For the text-containing cell, return its midpoint in [X, Y] coordinate format. 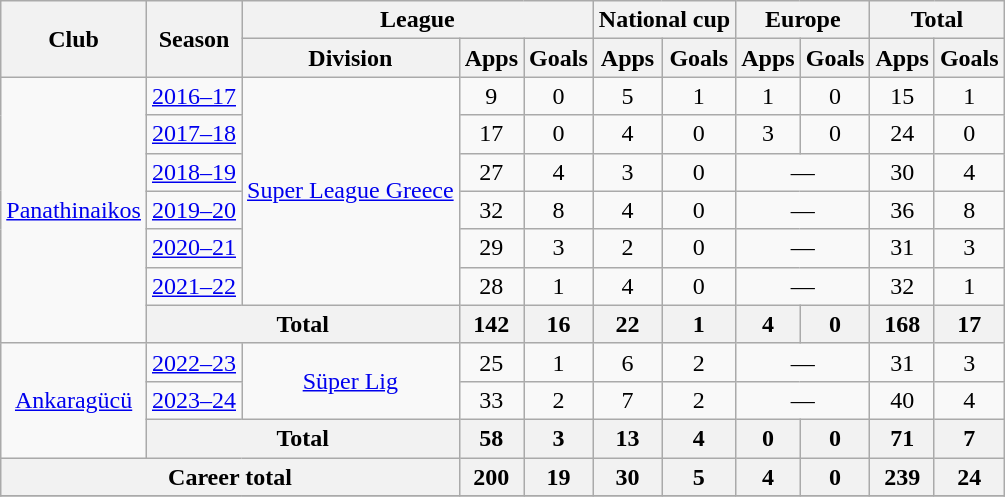
Panathinaikos [74, 210]
League [418, 20]
2018–19 [194, 172]
200 [491, 477]
Club [74, 39]
58 [491, 438]
29 [491, 248]
2020–21 [194, 248]
2016–17 [194, 96]
9 [491, 96]
National cup [664, 20]
40 [902, 400]
2023–24 [194, 400]
6 [627, 362]
142 [491, 324]
2017–18 [194, 134]
19 [559, 477]
16 [559, 324]
168 [902, 324]
Division [351, 58]
Süper Lig [351, 381]
13 [627, 438]
25 [491, 362]
28 [491, 286]
2021–22 [194, 286]
15 [902, 96]
33 [491, 400]
Ankaragücü [74, 400]
Super League Greece [351, 191]
Career total [230, 477]
239 [902, 477]
Europe [803, 20]
Season [194, 39]
36 [902, 210]
2019–20 [194, 210]
22 [627, 324]
71 [902, 438]
2022–23 [194, 362]
27 [491, 172]
